Output the (X, Y) coordinate of the center of the cell containing the given text.  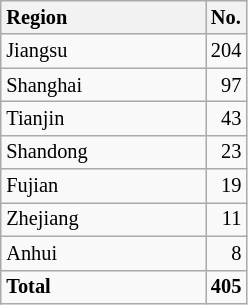
Zhejiang (104, 220)
Total (104, 287)
11 (226, 220)
Shanghai (104, 85)
97 (226, 85)
Fujian (104, 186)
Tianjin (104, 119)
Region (104, 18)
23 (226, 152)
8 (226, 253)
No. (226, 18)
19 (226, 186)
Jiangsu (104, 51)
204 (226, 51)
Anhui (104, 253)
Shandong (104, 152)
405 (226, 287)
43 (226, 119)
